Provide the (X, Y) coordinate of the cell's center where the given text is located.  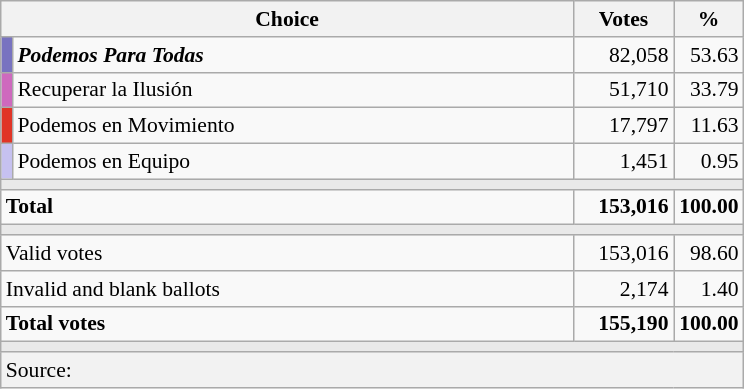
98.60 (709, 253)
Recuperar la Ilusión (292, 90)
51,710 (623, 90)
0.95 (709, 162)
Votes (623, 19)
155,190 (623, 324)
Total (288, 207)
Choice (288, 19)
2,174 (623, 289)
Total votes (288, 324)
82,058 (623, 55)
11.63 (709, 126)
% (709, 19)
17,797 (623, 126)
53.63 (709, 55)
Invalid and blank ballots (288, 289)
Valid votes (288, 253)
Podemos Para Todas (292, 55)
Source: (372, 370)
1.40 (709, 289)
1,451 (623, 162)
Podemos en Movimiento (292, 126)
33.79 (709, 90)
Podemos en Equipo (292, 162)
